Find where the given text appears and provide that cell's center as (X, Y) coordinate. 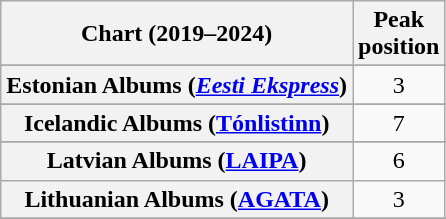
6 (399, 161)
Peakposition (399, 34)
7 (399, 123)
Lithuanian Albums (AGATA) (177, 199)
Icelandic Albums (Tónlistinn) (177, 123)
Latvian Albums (LAIPA) (177, 161)
Estonian Albums (Eesti Ekspress) (177, 85)
Chart (2019–2024) (177, 34)
